From the cell containing the given text, extract its center point as (X, Y) coordinate. 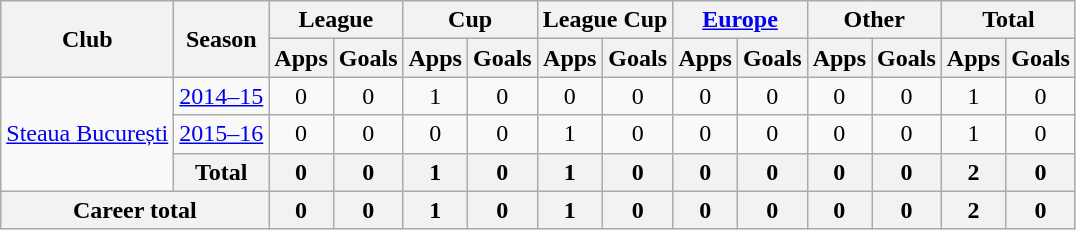
Cup (470, 20)
Club (88, 39)
2015–16 (222, 134)
Europe (740, 20)
League Cup (605, 20)
Career total (135, 210)
Season (222, 39)
League (336, 20)
2014–15 (222, 96)
Steaua București (88, 134)
Other (874, 20)
